Capture the cell that displays the provided text and extract its [x, y] central coordinate. 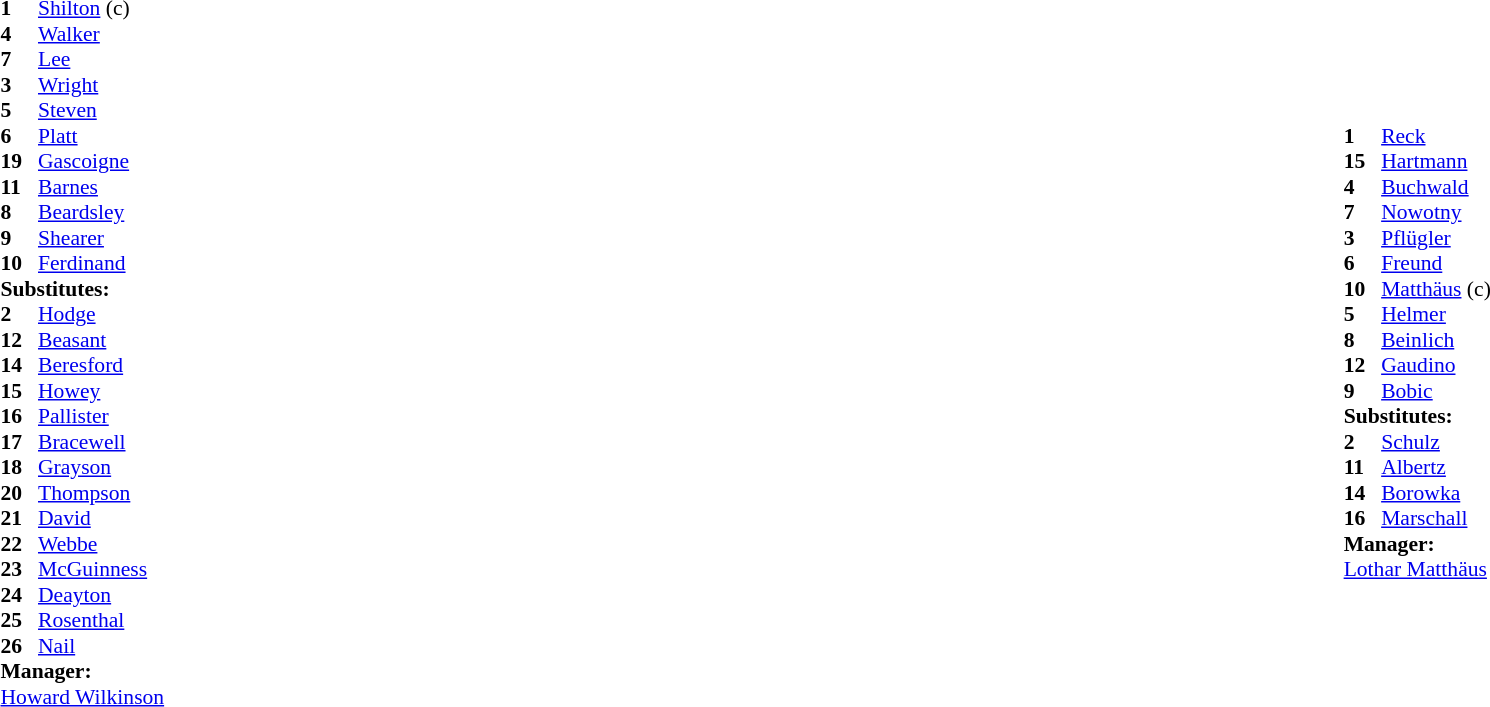
McGuinness [101, 569]
Manager: [82, 671]
Webbe [101, 544]
19 [19, 161]
Ferdinand [101, 263]
Rosenthal [101, 621]
Wright [101, 85]
Hodge [101, 315]
17 [19, 442]
22 [19, 544]
Beardsley [101, 213]
Gascoigne [101, 161]
Beresford [101, 365]
24 [19, 595]
26 [19, 646]
Substitutes: [82, 289]
1 [1363, 136]
Walker [101, 34]
Beasant [101, 340]
Platt [101, 136]
Shearer [101, 238]
23 [19, 569]
Thompson [101, 493]
21 [19, 519]
David [101, 519]
Pallister [101, 417]
Bracewell [101, 442]
Deayton [101, 595]
Howey [101, 391]
Lee [101, 59]
Barnes [101, 187]
Nail [101, 646]
20 [19, 493]
25 [19, 621]
Grayson [101, 467]
18 [19, 467]
Steven [101, 111]
